Extract the [X, Y] coordinate from the center of the cell holding the provided text.  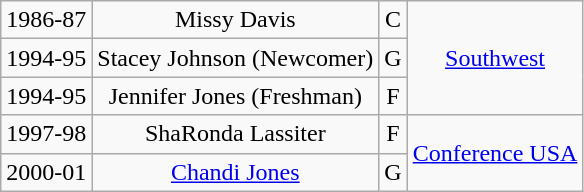
Missy Davis [236, 20]
2000-01 [46, 172]
ShaRonda Lassiter [236, 134]
1997-98 [46, 134]
Conference USA [495, 153]
Stacey Johnson (Newcomer) [236, 58]
C [393, 20]
Chandi Jones [236, 172]
Southwest [495, 58]
Jennifer Jones (Freshman) [236, 96]
1986-87 [46, 20]
